Return the [X, Y] coordinate for the center point of the cell that contains the specified text.  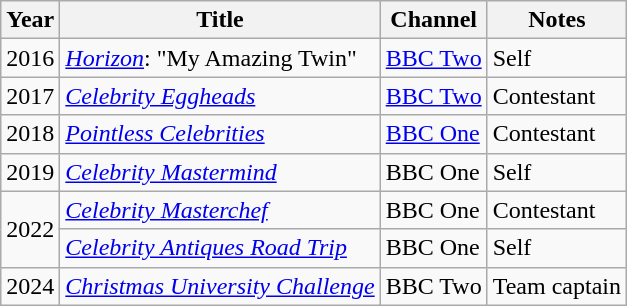
2024 [30, 286]
Celebrity Masterchef [220, 210]
Team captain [556, 286]
Title [220, 20]
Notes [556, 20]
Celebrity Mastermind [220, 172]
2022 [30, 229]
Christmas University Challenge [220, 286]
Pointless Celebrities [220, 134]
2016 [30, 58]
Horizon: "My Amazing Twin" [220, 58]
2019 [30, 172]
Year [30, 20]
2017 [30, 96]
Channel [434, 20]
Celebrity Eggheads [220, 96]
2018 [30, 134]
Celebrity Antiques Road Trip [220, 248]
